Detect which cell encompasses the target text, then output its (X, Y) center coordinate. 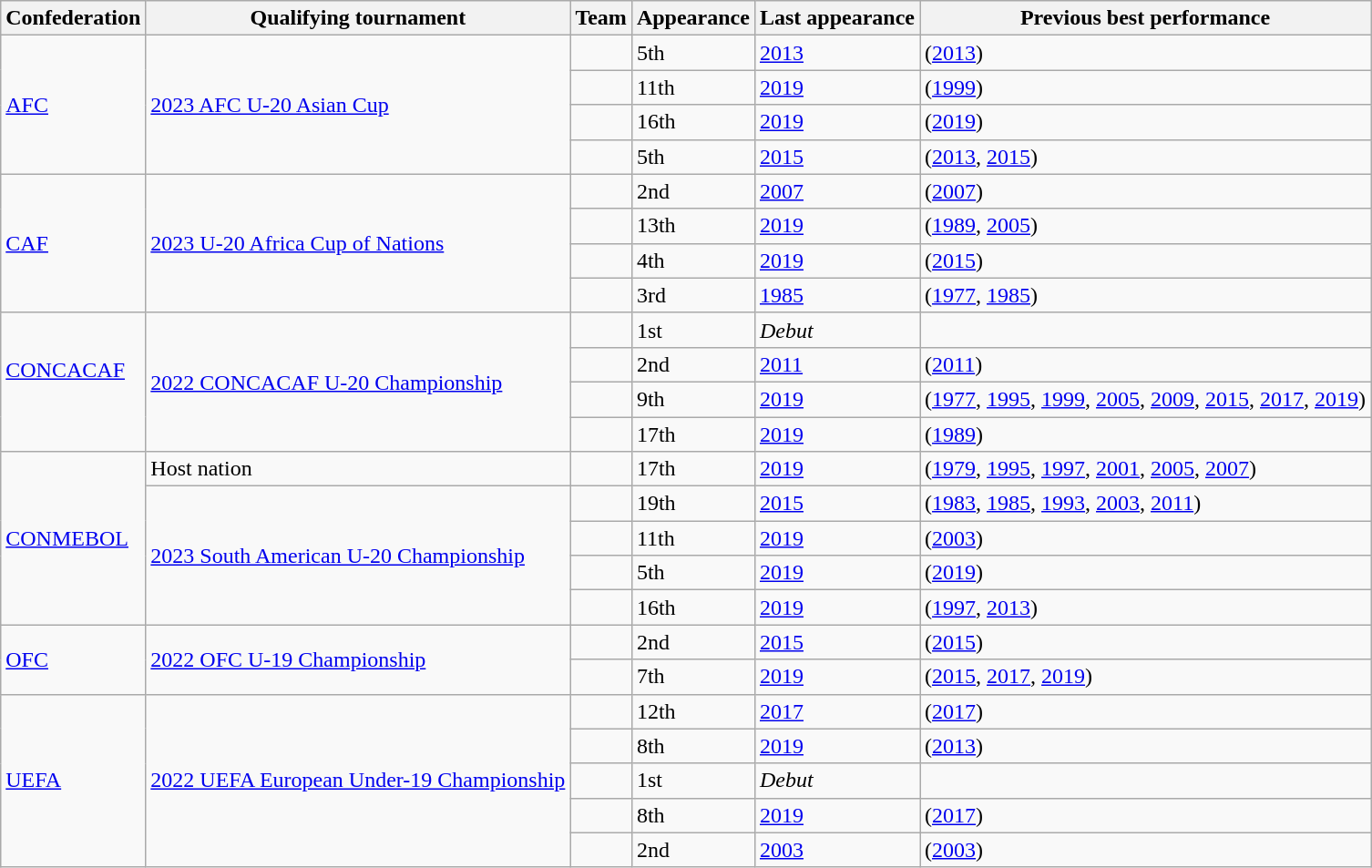
(1977, 1995, 1999, 2005, 2009, 2015, 2017, 2019) (1146, 399)
(1979, 1995, 1997, 2001, 2005, 2007) (1146, 469)
CONMEBOL (73, 538)
(1983, 1985, 1993, 2003, 2011) (1146, 504)
2023 U-20 Africa Cup of Nations (358, 243)
Last appearance (836, 18)
2023 South American U-20 Championship (358, 556)
(2011) (1146, 364)
Qualifying tournament (358, 18)
7th (692, 677)
(1977, 1985) (1146, 295)
UEFA (73, 781)
(1989, 2005) (1146, 226)
(1989) (1146, 434)
9th (692, 399)
OFC (73, 659)
2022 UEFA European Under-19 Championship (358, 781)
12th (692, 711)
Host nation (358, 469)
2022 OFC U-19 Championship (358, 659)
2007 (836, 191)
CAF (73, 243)
2013 (836, 53)
2011 (836, 364)
(1999) (1146, 87)
2022 CONCACAF U-20 Championship (358, 382)
CONCACAF (73, 382)
(2013, 2015) (1146, 157)
(2007) (1146, 191)
Confederation (73, 18)
Appearance (692, 18)
Previous best performance (1146, 18)
2023 AFC U-20 Asian Cup (358, 105)
1985 (836, 295)
(2015, 2017, 2019) (1146, 677)
2003 (836, 850)
4th (692, 260)
2017 (836, 711)
13th (692, 226)
AFC (73, 105)
Team (601, 18)
(1997, 2013) (1146, 608)
3rd (692, 295)
19th (692, 504)
